Search for the cell housing the specified text and yield its (x, y) center coordinate. 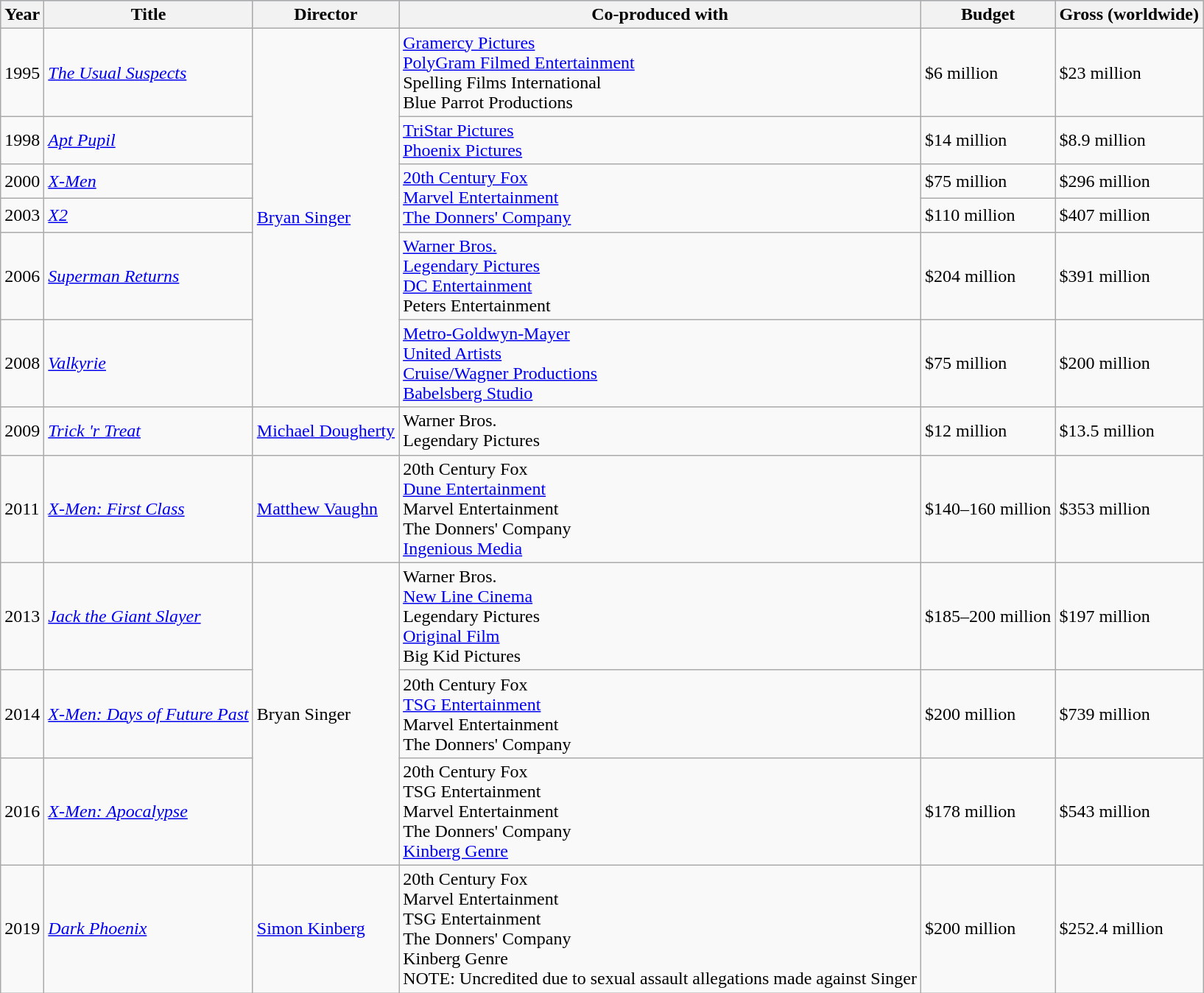
X-Men (149, 181)
Valkyrie (149, 364)
$252.4 million (1130, 929)
Superman Returns (149, 275)
The Usual Suspects (149, 72)
X-Men: First Class (149, 509)
Simon Kinberg (325, 929)
$296 million (1130, 181)
TriStar PicturesPhoenix Pictures (660, 140)
$739 million (1130, 714)
X2 (149, 215)
2013 (22, 616)
2011 (22, 509)
Apt Pupil (149, 140)
$14 million (988, 140)
2003 (22, 215)
$197 million (1130, 616)
Jack the Giant Slayer (149, 616)
Gross (worldwide) (1130, 15)
$178 million (988, 811)
1995 (22, 72)
2009 (22, 431)
2016 (22, 811)
2006 (22, 275)
20th Century FoxTSG EntertainmentMarvel EntertainmentThe Donners' Company (660, 714)
$391 million (1130, 275)
$407 million (1130, 215)
Budget (988, 15)
$353 million (1130, 509)
Warner Bros.Legendary PicturesDC EntertainmentPeters Entertainment (660, 275)
$13.5 million (1130, 431)
X-Men: Days of Future Past (149, 714)
2014 (22, 714)
2000 (22, 181)
Dark Phoenix (149, 929)
$110 million (988, 215)
Matthew Vaughn (325, 509)
Co-produced with (660, 15)
20th Century FoxMarvel EntertainmentThe Donners' Company (660, 198)
$543 million (1130, 811)
Michael Dougherty (325, 431)
X-Men: Apocalypse (149, 811)
2008 (22, 364)
Trick 'r Treat (149, 431)
Year (22, 15)
$185–200 million (988, 616)
Director (325, 15)
Warner Bros.New Line CinemaLegendary PicturesOriginal FilmBig Kid Pictures (660, 616)
Warner Bros.Legendary Pictures (660, 431)
Gramercy PicturesPolyGram Filmed EntertainmentSpelling Films InternationalBlue Parrot Productions (660, 72)
$23 million (1130, 72)
$8.9 million (1130, 140)
1998 (22, 140)
2019 (22, 929)
$6 million (988, 72)
Title (149, 15)
20th Century FoxTSG EntertainmentMarvel EntertainmentThe Donners' CompanyKinberg Genre (660, 811)
$12 million (988, 431)
Metro-Goldwyn-MayerUnited ArtistsCruise/Wagner ProductionsBabelsberg Studio (660, 364)
$204 million (988, 275)
$140–160 million (988, 509)
20th Century FoxDune EntertainmentMarvel EntertainmentThe Donners' CompanyIngenious Media (660, 509)
